For the text-containing cell, return its midpoint in [x, y] coordinate format. 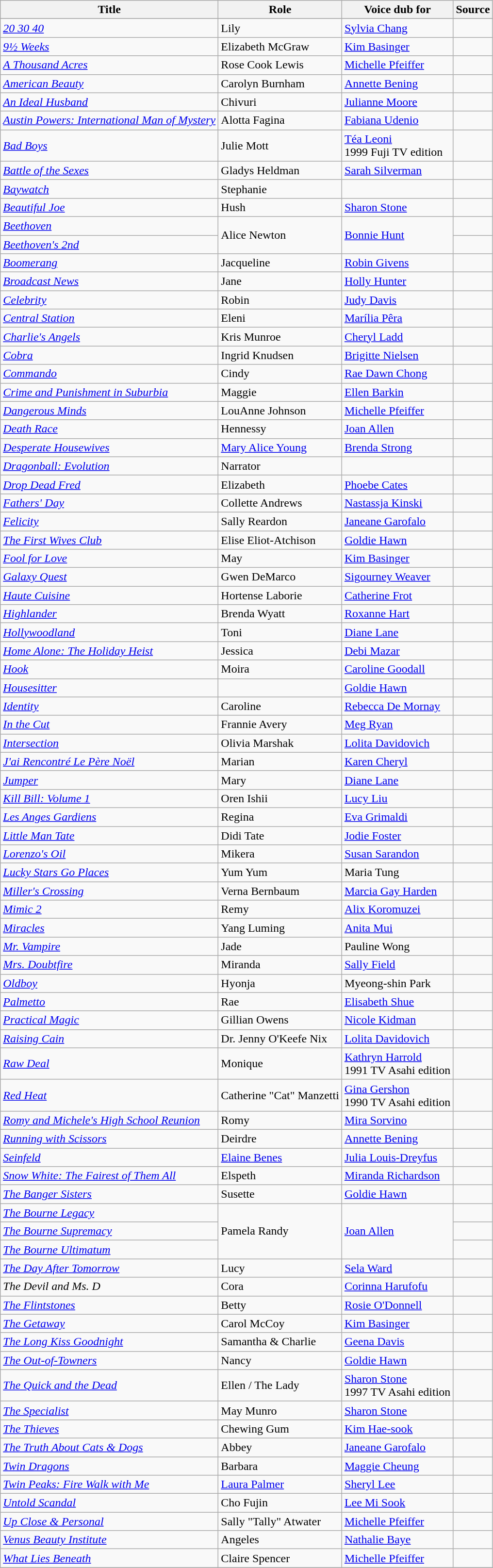
Kim Hae-sook [397, 1429]
Pamela Randy [280, 1231]
Kill Bill: Volume 1 [110, 798]
Betty [280, 1305]
Remy [280, 909]
Gladys Heldman [280, 170]
May [280, 559]
Title [110, 10]
Rosie O'Donnell [397, 1305]
Alotta Fagina [280, 120]
Hyonja [280, 983]
Caroline Goodall [397, 669]
Claire Spencer [280, 1558]
An Ideal Husband [110, 102]
Oldboy [110, 983]
Lucy [280, 1268]
Lily [280, 28]
Intersection [110, 743]
Miranda [280, 965]
Sally Reardon [280, 521]
Monique [280, 1064]
Sharon Stone1997 TV Asahi edition [397, 1385]
Karen Cheryl [397, 761]
Hortense Laborie [280, 595]
Roxanne Hart [397, 614]
20 30 40 [110, 28]
Fool for Love [110, 559]
Bad Boys [110, 146]
Hush [280, 207]
Untold Scandal [110, 1503]
Caroline [280, 706]
Alice Newton [280, 235]
Fabiana Udenio [397, 120]
Red Heat [110, 1095]
J'ai Rencontré Le Père Noël [110, 761]
Hook [110, 669]
Yum Yum [280, 873]
Elizabeth McGraw [280, 47]
Role [280, 10]
The First Wives Club [110, 540]
Julie Mott [280, 146]
Elspeth [280, 1176]
Yang Luming [280, 928]
Seinfeld [110, 1157]
Boomerang [110, 263]
Maggie Cheung [397, 1466]
Phoebe Cates [397, 484]
Stephanie [280, 189]
Desperate Housewives [110, 447]
Myeong-shin Park [397, 983]
Little Man Tate [110, 835]
Samantha & Charlie [280, 1342]
Haute Cuisine [110, 595]
Eva Grimaldi [397, 817]
Meg Ryan [397, 725]
Gillian Owens [280, 1020]
Narrator [280, 466]
The Day After Tomorrow [110, 1268]
A Thousand Acres [110, 65]
Jumper [110, 780]
Elizabeth [280, 484]
Death Race [110, 429]
Raw Deal [110, 1064]
Alix Koromuzei [397, 909]
Commando [110, 374]
Celebrity [110, 300]
Robin Givens [397, 263]
Oren Ishii [280, 798]
Lorenzo's Oil [110, 854]
Jodie Foster [397, 835]
Marília Pêra [397, 318]
Mimic 2 [110, 909]
Rose Cook Lewis [280, 65]
Fathers' Day [110, 503]
LouAnne Johnson [280, 411]
Bonnie Hunt [397, 235]
Twin Peaks: Fire Walk with Me [110, 1485]
Mary [280, 780]
Drop Dead Fred [110, 484]
Cindy [280, 374]
Mikera [280, 854]
Baywatch [110, 189]
Julia Louis-Dreyfus [397, 1157]
Identity [110, 706]
Debi Mazar [397, 651]
Voice dub for [397, 10]
Lee Mi Sook [397, 1503]
The Banger Sisters [110, 1194]
The Bourne Supremacy [110, 1231]
Geena Davis [397, 1342]
Broadcast News [110, 281]
Hollywoodland [110, 632]
The Long Kiss Goodnight [110, 1342]
Brigitte Nielsen [397, 355]
Sarah Silverman [397, 170]
Collette Andrews [280, 503]
Beautiful Joe [110, 207]
The Specialist [110, 1410]
Nastassja Kinski [397, 503]
Robin [280, 300]
Kris Munroe [280, 337]
Lucy Liu [397, 798]
Chivuri [280, 102]
Susan Sarandon [397, 854]
Austin Powers: International Man of Mystery [110, 120]
Mary Alice Young [280, 447]
Nancy [280, 1360]
Eleni [280, 318]
The Flintstones [110, 1305]
The Thieves [110, 1429]
Rae [280, 1002]
Housesitter [110, 688]
Central Station [110, 318]
Moira [280, 669]
Cobra [110, 355]
Miracles [110, 928]
Jessica [280, 651]
Judy Davis [397, 300]
Miller's Crossing [110, 891]
Gina Gershon1990 TV Asahi edition [397, 1095]
American Beauty [110, 83]
Sheryl Lee [397, 1485]
Anita Mui [397, 928]
In the Cut [110, 725]
Source [473, 10]
Highlander [110, 614]
Kathryn Harrold1991 TV Asahi edition [397, 1064]
Verna Bernbaum [280, 891]
Ellen Barkin [397, 392]
Mrs. Doubtfire [110, 965]
Mira Sorvino [397, 1120]
Home Alone: The Holiday Heist [110, 651]
Holly Hunter [397, 281]
Sylvia Chang [397, 28]
Beethoven [110, 226]
The Getaway [110, 1323]
Sela Ward [397, 1268]
Sally Field [397, 965]
Carol McCoy [280, 1323]
Battle of the Sexes [110, 170]
Up Close & Personal [110, 1521]
Gwen DeMarco [280, 577]
Ellen / The Lady [280, 1385]
Pauline Wong [397, 946]
The Bourne Legacy [110, 1213]
Raising Cain [110, 1039]
The Quick and the Dead [110, 1385]
Laura Palmer [280, 1485]
Barbara [280, 1466]
Running with Scissors [110, 1139]
Sigourney Weaver [397, 577]
Venus Beauty Institute [110, 1540]
Les Anges Gardiens [110, 817]
Cho Fujin [280, 1503]
Galaxy Quest [110, 577]
Dragonball: Evolution [110, 466]
Palmetto [110, 1002]
Crime and Punishment in Suburbia [110, 392]
The Bourne Ultimatum [110, 1250]
Rebecca De Mornay [397, 706]
Marcia Gay Harden [397, 891]
What Lies Beneath [110, 1558]
Nicole Kidman [397, 1020]
Jade [280, 946]
Corinna Harufofu [397, 1287]
Susette [280, 1194]
Catherine Frot [397, 595]
May Munro [280, 1410]
Snow White: The Fairest of Them All [110, 1176]
The Out-of-Towners [110, 1360]
Beethoven's 2nd [110, 244]
Twin Dragons [110, 1466]
The Devil and Ms. D [110, 1287]
Jane [280, 281]
Felicity [110, 521]
Toni [280, 632]
Charlie's Angels [110, 337]
Dr. Jenny O'Keefe Nix [280, 1039]
Romy and Michele's High School Reunion [110, 1120]
Dangerous Minds [110, 411]
Elaine Benes [280, 1157]
Maria Tung [397, 873]
Brenda Wyatt [280, 614]
9½ Weeks [110, 47]
Chewing Gum [280, 1429]
Abbey [280, 1447]
Miranda Richardson [397, 1176]
Mr. Vampire [110, 946]
Hennessy [280, 429]
Didi Tate [280, 835]
Julianne Moore [397, 102]
Téa Leoni1999 Fuji TV edition [397, 146]
Practical Magic [110, 1020]
Lucky Stars Go Places [110, 873]
Elisabeth Shue [397, 1002]
Carolyn Burnham [280, 83]
Cheryl Ladd [397, 337]
Deirdre [280, 1139]
The Truth About Cats & Dogs [110, 1447]
Maggie [280, 392]
Cora [280, 1287]
Regina [280, 817]
Rae Dawn Chong [397, 374]
Sally "Tally" Atwater [280, 1521]
Nathalie Baye [397, 1540]
Ingrid Knudsen [280, 355]
Angeles [280, 1540]
Frannie Avery [280, 725]
Elise Eliot-Atchison [280, 540]
Catherine "Cat" Manzetti [280, 1095]
Olivia Marshak [280, 743]
Brenda Strong [397, 447]
Marian [280, 761]
Romy [280, 1120]
Jacqueline [280, 263]
